Locate the cell with the specified text and output its (x, y) center coordinate. 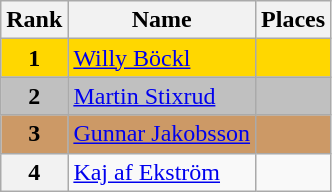
Rank (34, 20)
Places (294, 20)
Martin Stixrud (162, 96)
2 (34, 96)
Willy Böckl (162, 58)
4 (34, 172)
Name (162, 20)
3 (34, 134)
Kaj af Ekström (162, 172)
1 (34, 58)
Gunnar Jakobsson (162, 134)
